For the text-containing cell, return its midpoint in [X, Y] coordinate format. 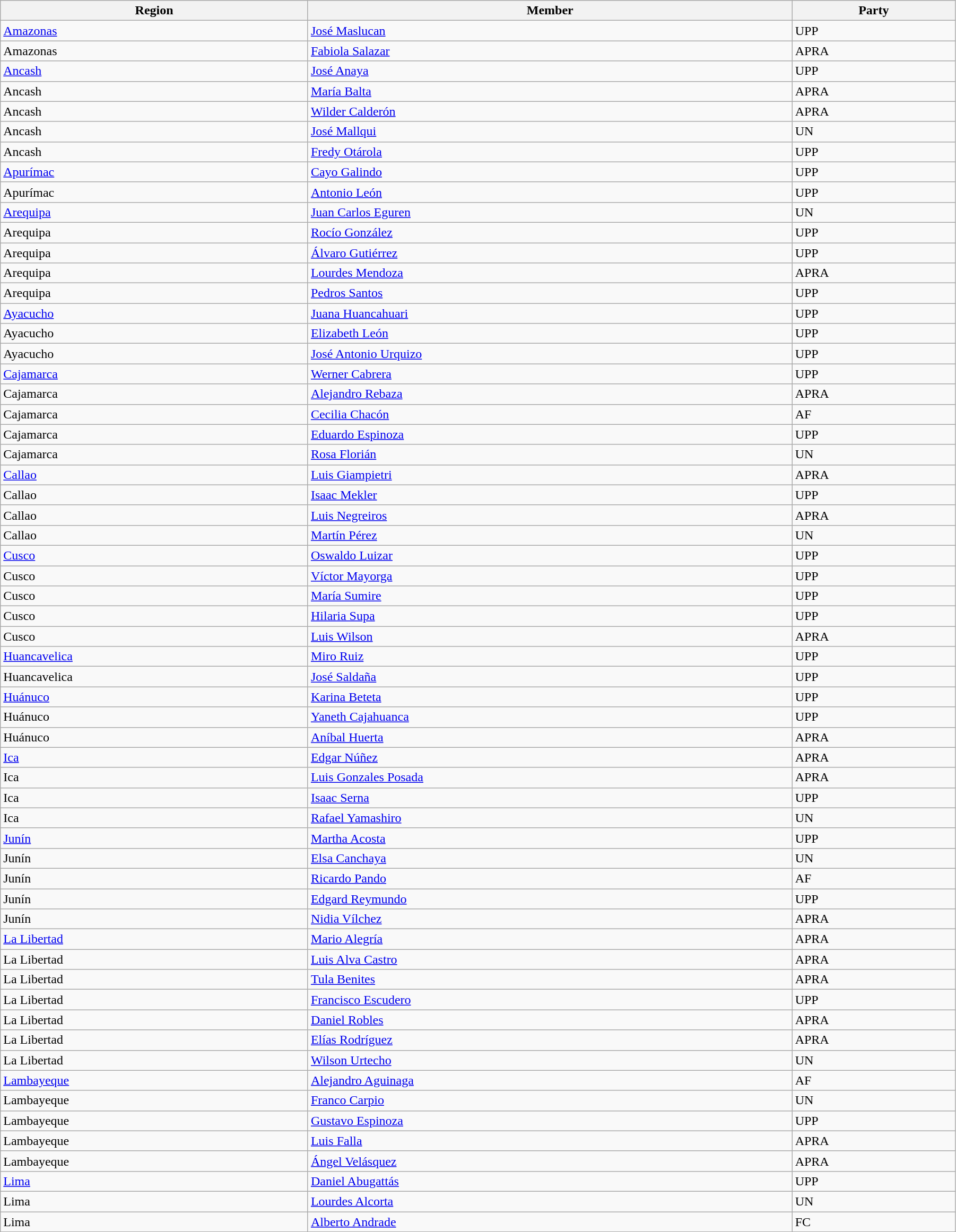
Wilson Urtecho [550, 1060]
Wilder Calderón [550, 111]
José Maslucan [550, 31]
Luis Negreiros [550, 515]
Rocío González [550, 232]
Alejandro Aguinaga [550, 1080]
Miro Ruiz [550, 657]
Lourdes Mendoza [550, 273]
Luis Falla [550, 1141]
Martín Pérez [550, 535]
Gustavo Espinoza [550, 1121]
Oswaldo Luizar [550, 555]
José Antonio Urquizo [550, 354]
Edgar Núñez [550, 757]
Luis Alva Castro [550, 959]
Ricardo Pando [550, 878]
Luis Giampietri [550, 475]
Luis Wilson [550, 636]
Party [873, 11]
Eduardo Espinoza [550, 434]
Isaac Serna [550, 798]
Elsa Canchaya [550, 858]
Fabiola Salazar [550, 51]
FC [873, 1221]
Juan Carlos Eguren [550, 212]
Álvaro Gutiérrez [550, 253]
Fredy Otárola [550, 152]
Martha Acosta [550, 838]
Isaac Mekler [550, 495]
Member [550, 11]
Víctor Mayorga [550, 575]
Werner Cabrera [550, 374]
Yaneth Cajahuanca [550, 717]
Elías Rodríguez [550, 1040]
Cecilia Chacón [550, 414]
José Mallqui [550, 132]
Tula Benites [550, 980]
Mario Alegría [550, 939]
José Saldaña [550, 677]
Aníbal Huerta [550, 737]
Rafael Yamashiro [550, 818]
Antonio León [550, 192]
María Sumire [550, 596]
Lourdes Alcorta [550, 1201]
Francisco Escudero [550, 1000]
Alejandro Rebaza [550, 394]
Daniel Abugattás [550, 1181]
Edgard Reymundo [550, 899]
Daniel Robles [550, 1020]
José Anaya [550, 71]
Rosa Florián [550, 455]
Juana Huancahuari [550, 313]
Region [154, 11]
Elizabeth León [550, 334]
Nidia Vílchez [550, 919]
Franco Carpio [550, 1100]
Luis Gonzales Posada [550, 777]
Ángel Velásquez [550, 1161]
Hilaria Supa [550, 616]
Karina Beteta [550, 697]
María Balta [550, 91]
Alberto Andrade [550, 1221]
Pedros Santos [550, 293]
Cayo Galindo [550, 172]
